From the cell containing the given text, extract its center point as (x, y) coordinate. 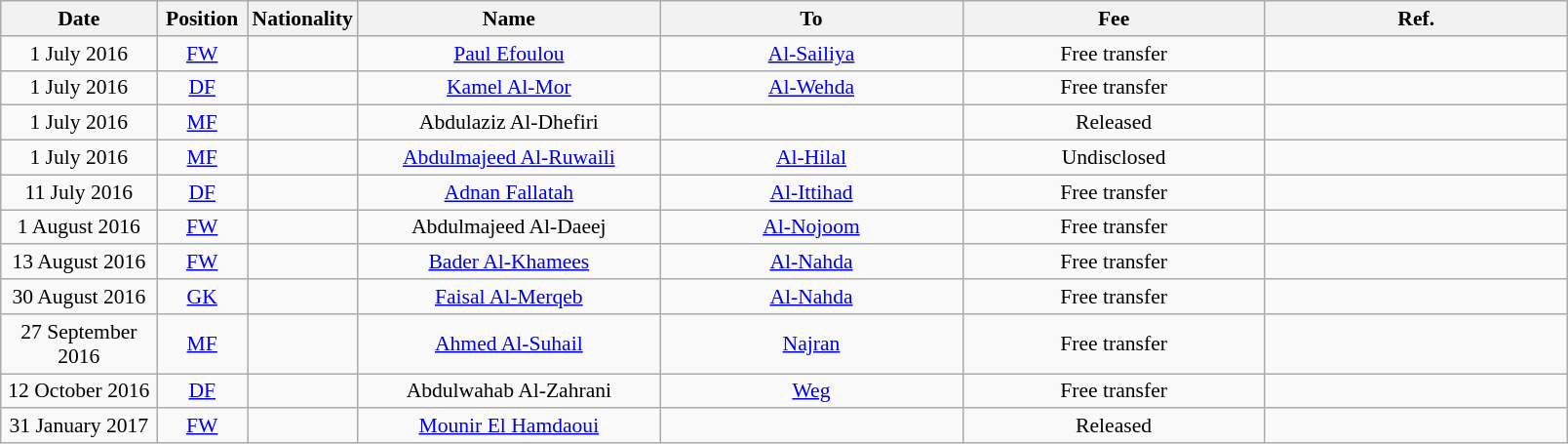
Al-Nojoom (811, 227)
Date (79, 19)
GK (203, 297)
13 August 2016 (79, 262)
Weg (811, 391)
1 August 2016 (79, 227)
31 January 2017 (79, 426)
Al-Hilal (811, 158)
Ahmed Al-Suhail (509, 343)
Name (509, 19)
Adnan Fallatah (509, 192)
Al-Ittihad (811, 192)
30 August 2016 (79, 297)
Abdulwahab Al-Zahrani (509, 391)
Fee (1114, 19)
Nationality (302, 19)
Abdulmajeed Al-Daeej (509, 227)
12 October 2016 (79, 391)
Al-Sailiya (811, 54)
27 September 2016 (79, 343)
Mounir El Hamdaoui (509, 426)
Al-Wehda (811, 88)
Faisal Al-Merqeb (509, 297)
Abdulaziz Al-Dhefiri (509, 123)
Undisclosed (1114, 158)
Position (203, 19)
11 July 2016 (79, 192)
Bader Al-Khamees (509, 262)
Ref. (1416, 19)
Najran (811, 343)
Kamel Al-Mor (509, 88)
Abdulmajeed Al-Ruwaili (509, 158)
To (811, 19)
Paul Efoulou (509, 54)
